Detect which cell encompasses the target text, then output its (x, y) center coordinate. 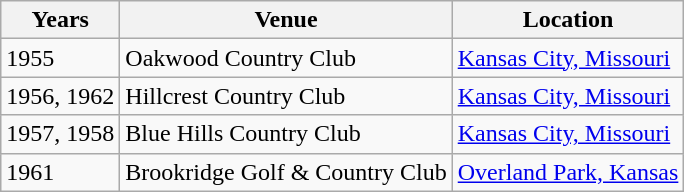
Brookridge Golf & Country Club (286, 172)
1955 (60, 58)
Venue (286, 20)
Hillcrest Country Club (286, 96)
1956, 1962 (60, 96)
Years (60, 20)
Oakwood Country Club (286, 58)
Location (568, 20)
1957, 1958 (60, 134)
Overland Park, Kansas (568, 172)
Blue Hills Country Club (286, 134)
1961 (60, 172)
